Return [X, Y] of the center of cell containing provided text 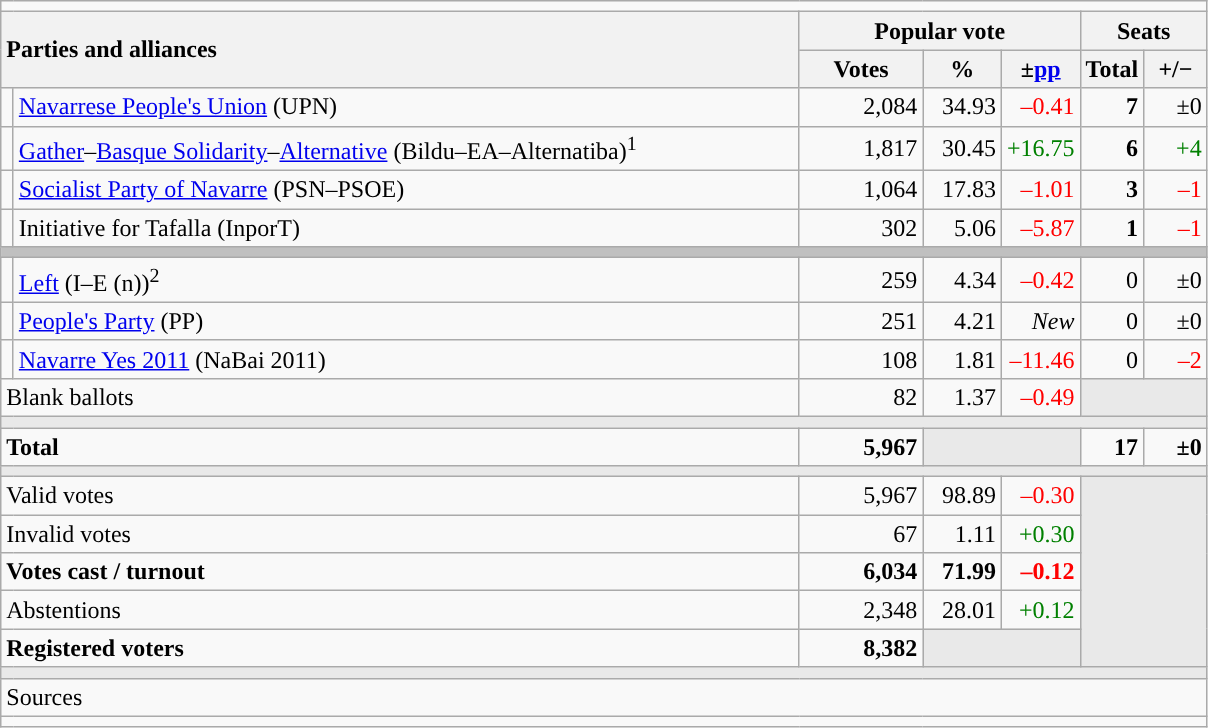
–5.87 [1040, 228]
% [962, 69]
+0.30 [1040, 534]
1.37 [962, 397]
17 [1112, 447]
Socialist Party of Navarre (PSN–PSOE) [406, 190]
251 [861, 321]
–0.41 [1040, 107]
2,348 [861, 610]
Parties and alliances [400, 50]
7 [1112, 107]
5.06 [962, 228]
Initiative for Tafalla (InporT) [406, 228]
Registered voters [400, 648]
Popular vote [940, 31]
1,817 [861, 148]
–0.49 [1040, 397]
–11.46 [1040, 359]
Votes cast / turnout [400, 572]
67 [861, 534]
98.89 [962, 496]
4.34 [962, 280]
1.11 [962, 534]
17.83 [962, 190]
+0.12 [1040, 610]
Abstentions [400, 610]
259 [861, 280]
108 [861, 359]
+4 [1176, 148]
82 [861, 397]
1,064 [861, 190]
–2 [1176, 359]
New [1040, 321]
71.99 [962, 572]
±pp [1040, 69]
Invalid votes [400, 534]
6 [1112, 148]
2,084 [861, 107]
Left (I–E (n))2 [406, 280]
3 [1112, 190]
Votes [861, 69]
Seats [1144, 31]
34.93 [962, 107]
–0.12 [1040, 572]
1 [1112, 228]
Gather–Basque Solidarity–Alternative (Bildu–EA–Alternatiba)1 [406, 148]
Sources [604, 697]
1.81 [962, 359]
Valid votes [400, 496]
–1.01 [1040, 190]
Navarre Yes 2011 (NaBai 2011) [406, 359]
30.45 [962, 148]
+16.75 [1040, 148]
–0.42 [1040, 280]
People's Party (PP) [406, 321]
302 [861, 228]
–0.30 [1040, 496]
28.01 [962, 610]
4.21 [962, 321]
Navarrese People's Union (UPN) [406, 107]
8,382 [861, 648]
Blank ballots [400, 397]
+/− [1176, 69]
6,034 [861, 572]
